For the text-containing cell, return its midpoint in [x, y] coordinate format. 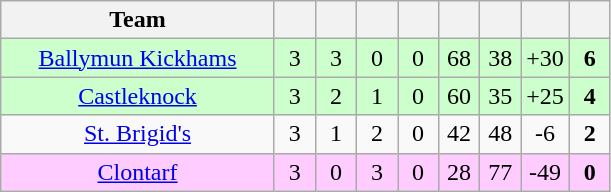
Castleknock [138, 96]
+30 [546, 58]
60 [460, 96]
42 [460, 134]
68 [460, 58]
Clontarf [138, 172]
St. Brigid's [138, 134]
-6 [546, 134]
38 [500, 58]
77 [500, 172]
35 [500, 96]
-49 [546, 172]
28 [460, 172]
+25 [546, 96]
Ballymun Kickhams [138, 58]
Team [138, 20]
6 [590, 58]
4 [590, 96]
48 [500, 134]
